Capture the cell that displays the provided text and extract its (X, Y) central coordinate. 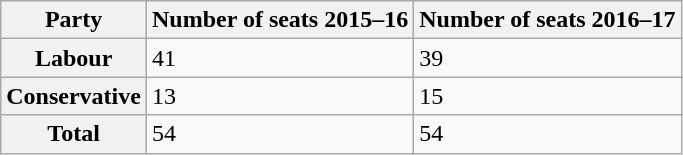
Total (74, 134)
Number of seats 2015–16 (280, 20)
41 (280, 58)
13 (280, 96)
39 (548, 58)
15 (548, 96)
Conservative (74, 96)
Number of seats 2016–17 (548, 20)
Labour (74, 58)
Party (74, 20)
